Return the [x, y] coordinate for the center point of the cell that contains the specified text.  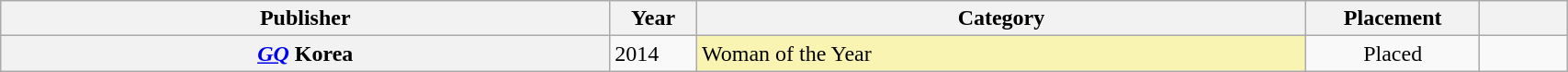
Category [1001, 18]
Year [654, 18]
Woman of the Year [1001, 54]
Placed [1393, 54]
2014 [654, 54]
Placement [1393, 18]
GQ Korea [305, 54]
Publisher [305, 18]
